Identify which cell holds the provided text, then report its (x, y) central coordinate. 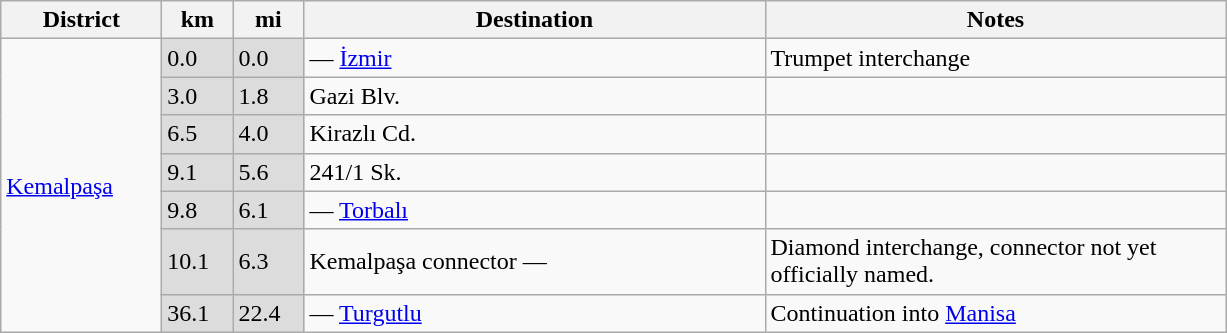
Continuation into Manisa (996, 313)
— İzmir (534, 58)
— Torbalı (534, 210)
9.8 (198, 210)
District (82, 20)
— Turgutlu (534, 313)
9.1 (198, 172)
6.5 (198, 134)
Kemalpaşa (82, 186)
Gazi Blv. (534, 96)
6.1 (268, 210)
6.3 (268, 262)
Destination (534, 20)
4.0 (268, 134)
10.1 (198, 262)
Diamond interchange, connector not yet officially named. (996, 262)
22.4 (268, 313)
km (198, 20)
Kirazlı Cd. (534, 134)
Kemalpaşa connector — (534, 262)
Notes (996, 20)
36.1 (198, 313)
1.8 (268, 96)
Trumpet interchange (996, 58)
3.0 (198, 96)
5.6 (268, 172)
241/1 Sk. (534, 172)
mi (268, 20)
